Output the [X, Y] coordinate of the center of the cell containing the given text.  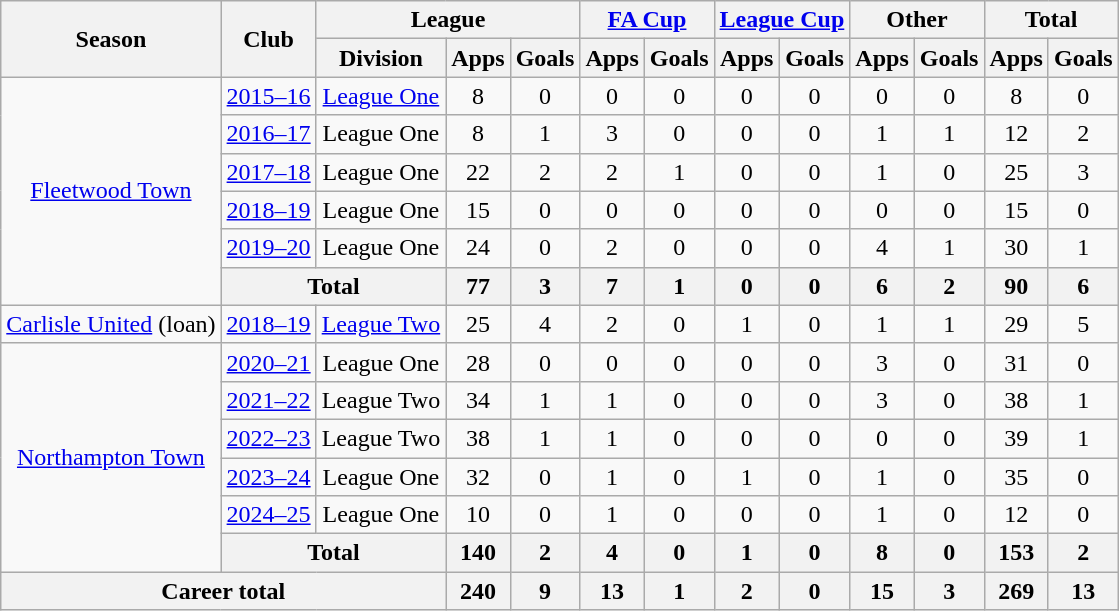
Fleetwood Town [111, 191]
39 [1016, 438]
5 [1083, 324]
2016–17 [268, 134]
Club [268, 39]
Career total [224, 591]
2015–16 [268, 96]
Northampton Town [111, 457]
Other [917, 20]
Carlisle United (loan) [111, 324]
Division [381, 58]
240 [478, 591]
30 [1016, 248]
34 [478, 400]
77 [478, 286]
2024–25 [268, 515]
2017–18 [268, 172]
9 [545, 591]
153 [1016, 553]
2019–20 [268, 248]
Season [111, 39]
28 [478, 362]
2023–24 [268, 477]
269 [1016, 591]
31 [1016, 362]
2020–21 [268, 362]
24 [478, 248]
FA Cup [647, 20]
10 [478, 515]
35 [1016, 477]
7 [612, 286]
22 [478, 172]
32 [478, 477]
2021–22 [268, 400]
140 [478, 553]
League [448, 20]
2022–23 [268, 438]
29 [1016, 324]
League Cup [782, 20]
90 [1016, 286]
